Return the [x, y] coordinate for the center point of the cell that contains the specified text.  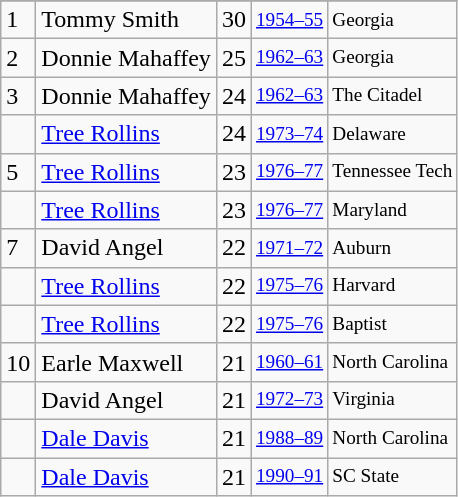
5 [18, 172]
Delaware [392, 134]
Tennessee Tech [392, 172]
10 [18, 362]
1988–89 [289, 438]
Auburn [392, 248]
The Citadel [392, 96]
1960–61 [289, 362]
Baptist [392, 324]
2 [18, 58]
1954–55 [289, 20]
1990–91 [289, 477]
Harvard [392, 286]
1972–73 [289, 400]
7 [18, 248]
3 [18, 96]
Maryland [392, 210]
SC State [392, 477]
Virginia [392, 400]
25 [234, 58]
Tommy Smith [126, 20]
1971–72 [289, 248]
30 [234, 20]
1973–74 [289, 134]
1 [18, 20]
Earle Maxwell [126, 362]
